Return the [X, Y] coordinate for the center point of the cell that contains the specified text.  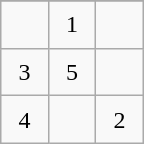
1 [72, 24]
4 [24, 120]
3 [24, 72]
5 [72, 72]
2 [120, 120]
